Return (X, Y) of the center of cell containing provided text 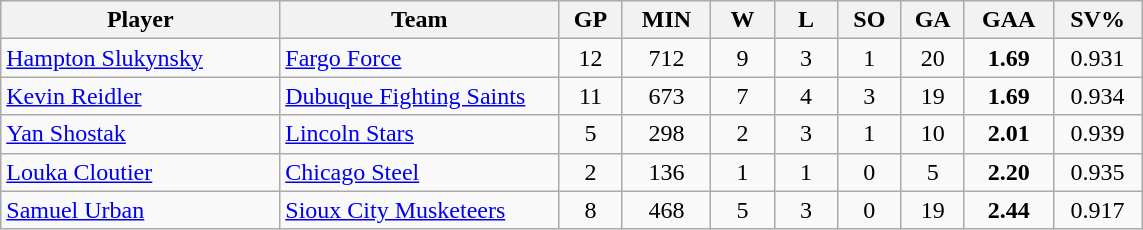
712 (666, 58)
0.935 (1098, 172)
Hampton Slukynsky (140, 58)
L (806, 20)
4 (806, 96)
Chicago Steel (420, 172)
0.931 (1098, 58)
Sioux City Musketeers (420, 210)
468 (666, 210)
MIN (666, 20)
2.44 (1008, 210)
SO (870, 20)
Kevin Reidler (140, 96)
136 (666, 172)
0.934 (1098, 96)
Team (420, 20)
Lincoln Stars (420, 134)
Samuel Urban (140, 210)
7 (742, 96)
10 (932, 134)
298 (666, 134)
GAA (1008, 20)
12 (590, 58)
673 (666, 96)
Player (140, 20)
Yan Shostak (140, 134)
0.917 (1098, 210)
8 (590, 210)
Dubuque Fighting Saints (420, 96)
Louka Cloutier (140, 172)
0.939 (1098, 134)
20 (932, 58)
11 (590, 96)
GP (590, 20)
2.01 (1008, 134)
W (742, 20)
GA (932, 20)
SV% (1098, 20)
9 (742, 58)
Fargo Force (420, 58)
2.20 (1008, 172)
